Detect which cell encompasses the target text, then output its [x, y] center coordinate. 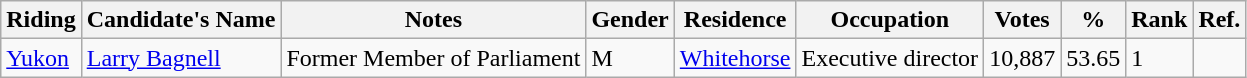
Whitehorse [735, 58]
Riding [41, 20]
% [1094, 20]
Executive director [890, 58]
Candidate's Name [181, 20]
Gender [630, 20]
Ref. [1220, 20]
1 [1160, 58]
M [630, 58]
Yukon [41, 58]
Larry Bagnell [181, 58]
Former Member of Parliament [434, 58]
Occupation [890, 20]
Votes [1022, 20]
53.65 [1094, 58]
Residence [735, 20]
10,887 [1022, 58]
Notes [434, 20]
Rank [1160, 20]
